Capture the cell that displays the provided text and extract its [x, y] central coordinate. 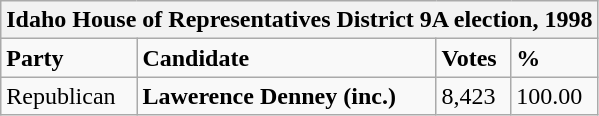
Idaho House of Representatives District 9A election, 1998 [300, 20]
% [554, 58]
100.00 [554, 96]
Lawerence Denney (inc.) [286, 96]
Republican [69, 96]
Candidate [286, 58]
Votes [474, 58]
Party [69, 58]
8,423 [474, 96]
